Identify which cell holds the provided text, then report its (x, y) central coordinate. 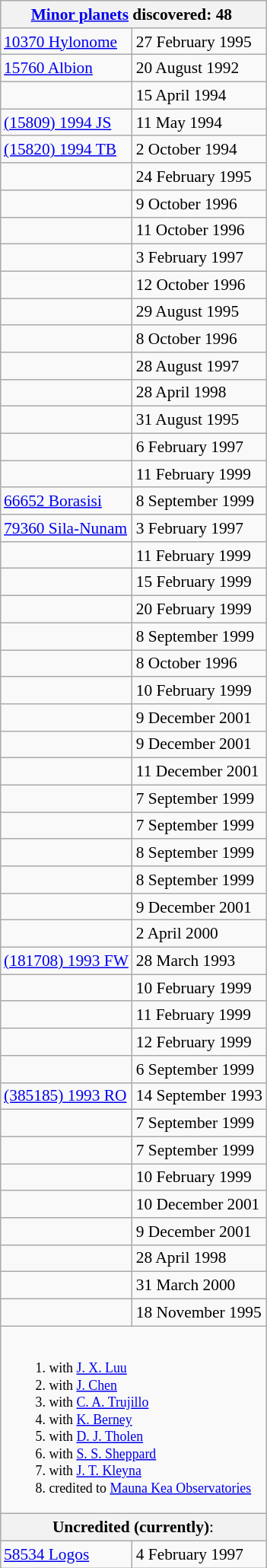
18 November 1995 (199, 1312)
2 April 2000 (199, 934)
31 March 2000 (199, 1286)
27 February 1995 (199, 41)
Uncredited (currently): (133, 1527)
15760 Albion (66, 69)
14 September 1993 (199, 1096)
(15809) 1994 JS (66, 123)
58534 Logos (66, 1554)
28 March 1993 (199, 961)
15 February 1999 (199, 582)
79360 Sila-Nunam (66, 528)
66652 Borasisi (66, 501)
(181708) 1993 FW (66, 961)
11 December 2001 (199, 772)
6 February 1997 (199, 447)
20 February 1999 (199, 609)
15 April 1994 (199, 95)
6 September 1999 (199, 1069)
10370 Hylonome (66, 41)
(385185) 1993 RO (66, 1096)
11 May 1994 (199, 123)
(15820) 1994 TB (66, 149)
20 August 1992 (199, 69)
9 October 1996 (199, 203)
4 February 1997 (199, 1554)
12 February 1999 (199, 1042)
29 August 1995 (199, 312)
28 August 1997 (199, 366)
24 February 1995 (199, 177)
2 October 1994 (199, 149)
31 August 1995 (199, 420)
12 October 1996 (199, 285)
10 December 2001 (199, 1204)
Minor planets discovered: 48 (133, 14)
11 October 1996 (199, 231)
